For the text-containing cell, return its midpoint in [x, y] coordinate format. 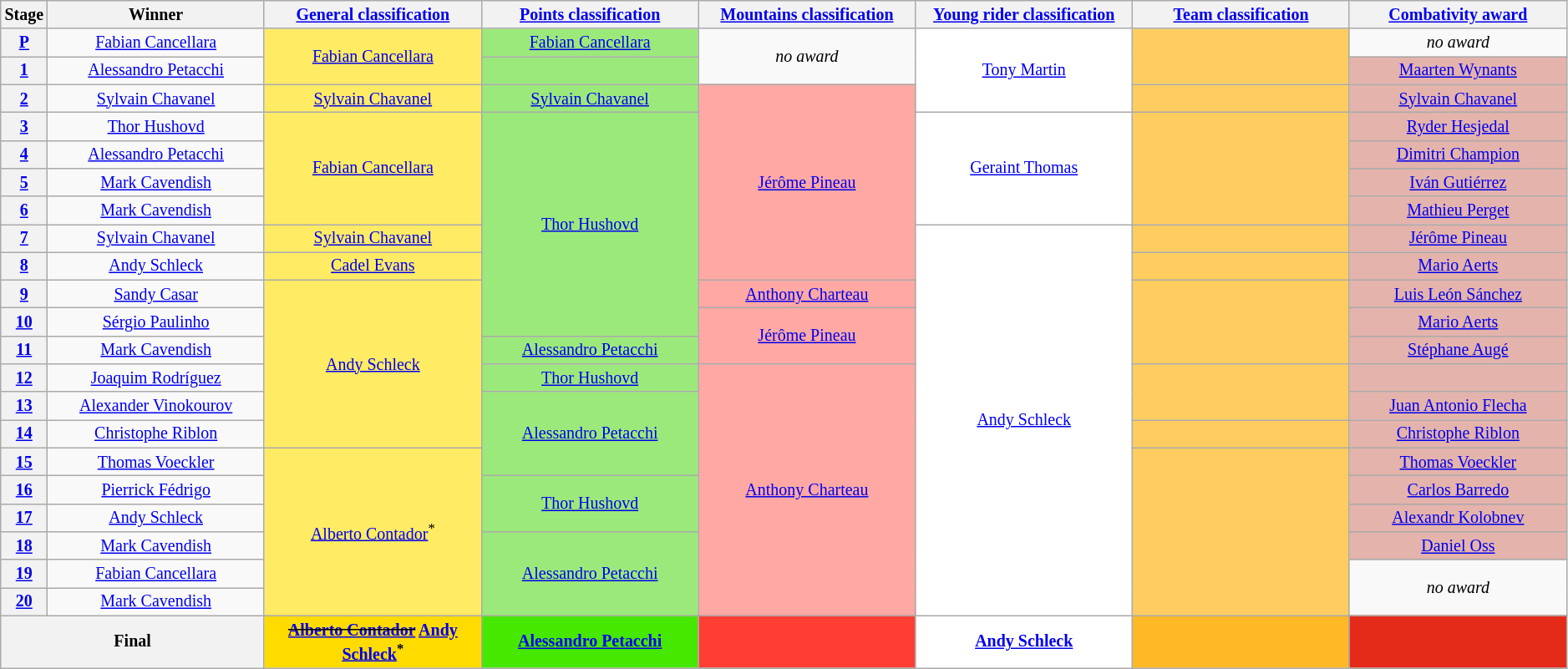
3 [24, 127]
Winner [156, 15]
15 [24, 463]
16 [24, 489]
13 [24, 406]
10 [24, 322]
Joaquim Rodríguez [156, 378]
6 [24, 210]
Sandy Casar [156, 294]
4 [24, 154]
8 [24, 266]
General classification [373, 15]
9 [24, 294]
Daniel Oss [1458, 546]
Carlos Barredo [1458, 489]
20 [24, 601]
11 [24, 351]
P [24, 43]
12 [24, 378]
Final [133, 641]
Maarten Wynants [1458, 70]
Alexandr Kolobnev [1458, 518]
14 [24, 434]
Luis León Sánchez [1458, 294]
18 [24, 546]
Combativity award [1458, 15]
Ryder Hesjedal [1458, 127]
17 [24, 518]
Iván Gutiérrez [1458, 182]
Juan Antonio Flecha [1458, 406]
5 [24, 182]
Stéphane Augé [1458, 351]
7 [24, 239]
Alexander Vinokourov [156, 406]
2 [24, 99]
1 [24, 70]
Sérgio Paulinho [156, 322]
Alberto Contador Andy Schleck* [373, 641]
Young rider classification [1024, 15]
Team classification [1241, 15]
19 [24, 573]
Geraint Thomas [1024, 169]
Mathieu Perget [1458, 210]
Alberto Contador* [373, 533]
Pierrick Fédrigo [156, 489]
Cadel Evans [373, 266]
Points classification [590, 15]
Stage [24, 15]
Tony Martin [1024, 71]
Dimitri Champion [1458, 154]
Mountains classification [807, 15]
